Output the [X, Y] coordinate of the center of the cell containing the given text.  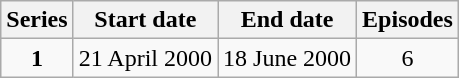
Series [37, 20]
Episodes [408, 20]
Start date [145, 20]
1 [37, 58]
End date [288, 20]
18 June 2000 [288, 58]
6 [408, 58]
21 April 2000 [145, 58]
